Return the [x, y] coordinate for the center point of the cell that contains the specified text.  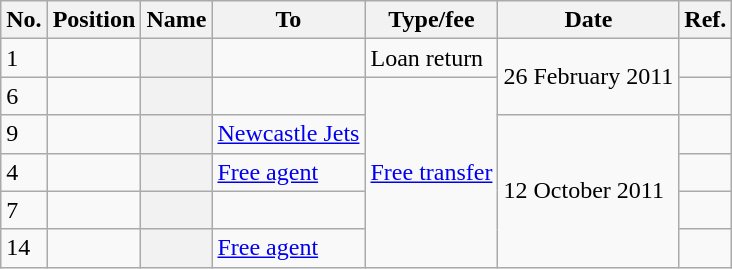
14 [24, 248]
No. [24, 20]
Position [94, 20]
7 [24, 210]
26 February 2011 [588, 77]
To [288, 20]
9 [24, 134]
Type/fee [432, 20]
12 October 2011 [588, 191]
Name [176, 20]
4 [24, 172]
Date [588, 20]
Free transfer [432, 172]
6 [24, 96]
Loan return [432, 58]
Ref. [706, 20]
1 [24, 58]
Newcastle Jets [288, 134]
